Detect which cell encompasses the target text, then output its [x, y] center coordinate. 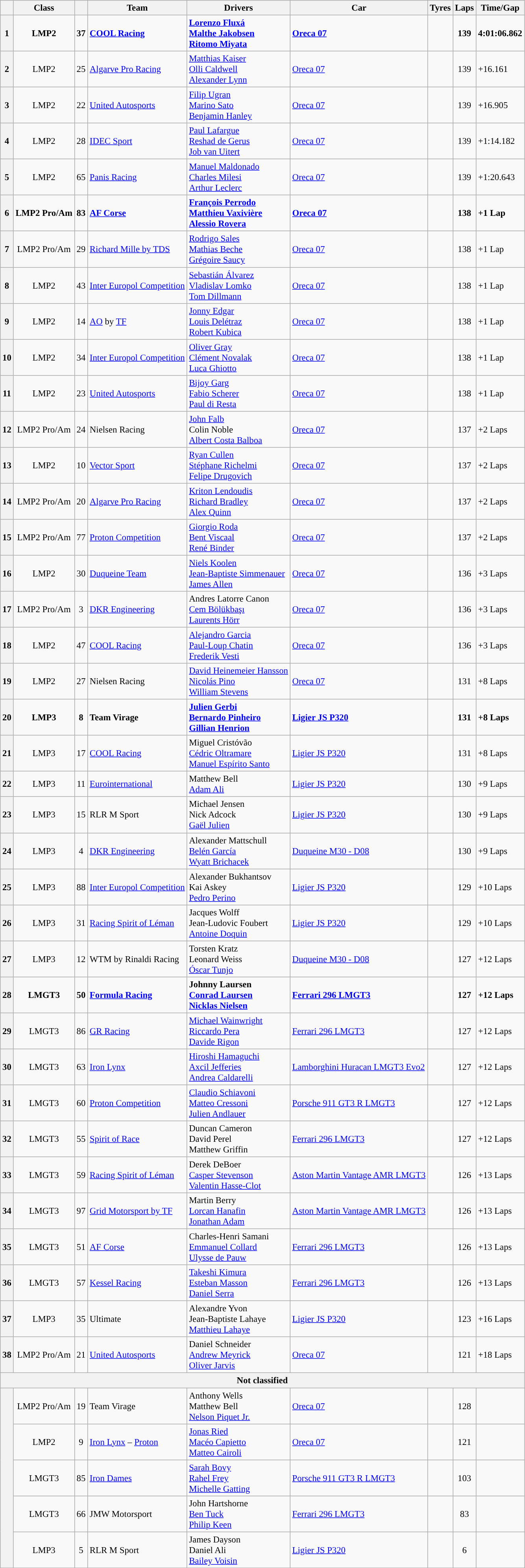
Michael Jensen Nick Adcock Gaël Julien [238, 815]
Iron Lynx [137, 1067]
Julien Gerbi Bernardo Pinheiro Gillian Henrion [238, 718]
+16.905 [501, 105]
Jonas Ried Macéo Capietto Matteo Cairoli [238, 1442]
+1:20.643 [501, 177]
Daniel Schneider Andrew Meyrick Oliver Jarvis [238, 1355]
Ultimate [137, 1319]
Alexander Mattschull Belén García Wyatt Brichacek [238, 851]
Matthias Kaiser Olli Caldwell Alexander Lynn [238, 69]
David Heinemeier Hansson Nicolás Pino William Stevens [238, 681]
Not classified [262, 1380]
88 [81, 887]
WTM by Rinaldi Racing [137, 959]
Kriton Lendoudis Richard Bradley Alex Quinn [238, 501]
JMW Motorsport [137, 1514]
103 [464, 1478]
Oliver Gray Clément Novalak Luca Ghiotto [238, 357]
86 [81, 1031]
Charles-Henri Samani Emmanuel Collard Ulysse de Pauw [238, 1247]
Grid Motorsport by TF [137, 1211]
128 [464, 1406]
33 [7, 1175]
Iron Dames [137, 1478]
Team [137, 8]
Bijoy Garg Fabio Scherer Paul di Resta [238, 393]
59 [81, 1175]
4:01:06.862 [501, 33]
2 [7, 69]
Eurointernational [137, 784]
Matthew Bell Adam Ali [238, 784]
26 [7, 923]
François Perrodo Matthieu Vaxivière Alessio Rovera [238, 213]
16 [7, 573]
Manuel Maldonado Charles Milesi Arthur Leclerc [238, 177]
Niels Koolen Jean-Baptiste Simmenauer James Allen [238, 573]
Sarah Bovy Rahel Frey Michelle Gatting [238, 1478]
50 [81, 995]
AO by TF [137, 321]
66 [81, 1514]
Derek DeBoer Casper Stevenson Valentin Hasse-Clot [238, 1175]
Time/Gap [501, 8]
John Falb Colin Noble Albert Costa Balboa [238, 429]
Andres Latorre Canon Cem Bölükbaşı Laurents Hörr [238, 609]
85 [81, 1478]
+16.161 [501, 69]
Michael Wainwright Riccardo Pera Davide Rigon [238, 1031]
Giorgio Roda Bent Viscaal René Binder [238, 537]
Paul Lafargue Reshad de Gerus Job van Uitert [238, 141]
Alexandre Yvon Jean-Baptiste Lahaye Matthieu Lahaye [238, 1319]
Hiroshi Hamaguchi Axcil Jefferies Andrea Caldarelli [238, 1067]
51 [81, 1247]
Duqueine Team [137, 573]
63 [81, 1067]
Filip Ugran Marino Sato Benjamin Hanley [238, 105]
+1:14.182 [501, 141]
18 [7, 646]
Lorenzo Fluxá Malthe Jakobsen Ritomo Miyata [238, 33]
65 [81, 177]
Laps [464, 8]
Tyres [440, 8]
Martin Berry Lorcan Hanafin Jonathan Adam [238, 1211]
GR Racing [137, 1031]
Alejandro Garcia Paul-Loup Chatin Frederik Vesti [238, 646]
7 [7, 249]
Rodrigo Sales Mathias Beche Grégoire Saucy [238, 249]
32 [7, 1139]
Takeshi Kimura Esteban Masson Daniel Serra [238, 1283]
Lamborghini Huracan LMGT3 Evo2 [359, 1067]
Duncan Cameron David Perel Matthew Griffin [238, 1139]
+18 Laps [501, 1355]
+16 Laps [501, 1319]
38 [7, 1355]
James Dayson Daniel Ali Bailey Voisin [238, 1550]
55 [81, 1139]
60 [81, 1103]
Formula Racing [137, 995]
97 [81, 1211]
Ryan Cullen Stéphane Richelmi Felipe Drugovich [238, 466]
Iron Lynx – Proton [137, 1442]
43 [81, 285]
Car [359, 8]
Richard Mille by TDS [137, 249]
Jacques Wolff Jean-Ludovic Foubert Antoine Doquin [238, 923]
Alexander Bukhantsov Kai Askey Pedro Perino [238, 887]
IDEC Sport [137, 141]
Drivers [238, 8]
77 [81, 537]
Claudio Schiavoni Matteo Cressoni Julien Andlauer [238, 1103]
Miguel Cristóvão Cédric Oltramare Manuel Espírito Santo [238, 753]
13 [7, 466]
Johnny Laursen Conrad Laursen Nicklas Nielsen [238, 995]
John Hartshorne Ben Tuck Philip Keen [238, 1514]
Class [44, 8]
Panis Racing [137, 177]
1 [7, 33]
47 [81, 646]
Vector Sport [137, 466]
57 [81, 1283]
Jonny Edgar Louis Delétraz Robert Kubica [238, 321]
Anthony Wells Matthew Bell Nelson Piquet Jr. [238, 1406]
Sebastián Álvarez Vladislav Lomko Tom Dillmann [238, 285]
123 [464, 1319]
36 [7, 1283]
Torsten Kratz Leonard Weiss Óscar Tunjo [238, 959]
Spirit of Race [137, 1139]
Kessel Racing [137, 1283]
